Provide the [x, y] coordinate of the cell's center where the given text is located.  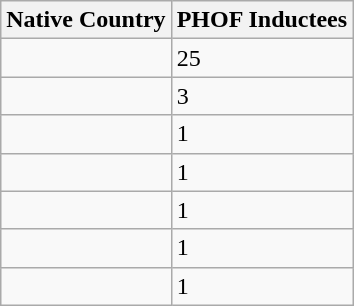
Native Country [86, 20]
25 [262, 58]
3 [262, 96]
PHOF Inductees [262, 20]
